For the text-containing cell, return its midpoint in [x, y] coordinate format. 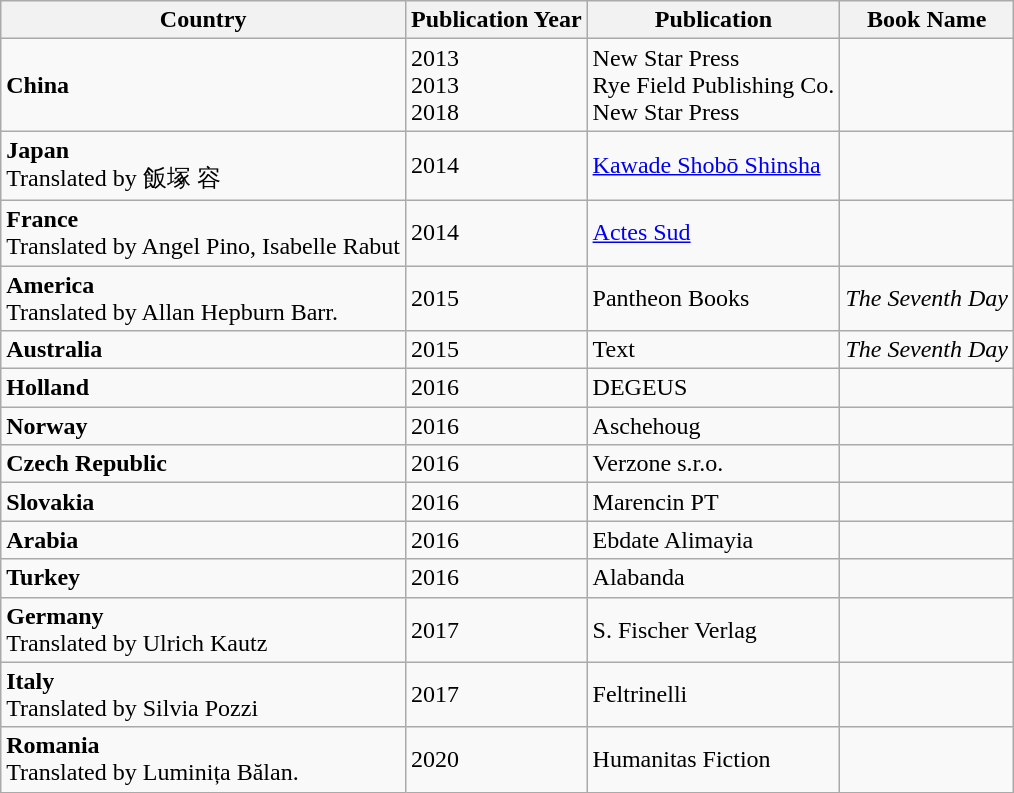
S. Fischer Verlag [714, 630]
201320132018 [497, 85]
Arabia [204, 540]
2020 [497, 760]
Holland [204, 388]
Slovakia [204, 502]
Verzone s.r.o. [714, 464]
Humanitas Fiction [714, 760]
Publication Year [497, 20]
AmericaTranslated by Allan Hepburn Barr. [204, 298]
Country [204, 20]
Text [714, 350]
Pantheon Books [714, 298]
New Star Press Rye Field Publishing Co. New Star Press [714, 85]
Australia [204, 350]
Book Name [927, 20]
DEGEUS [714, 388]
Aschehoug [714, 426]
GermanyTranslated by Ulrich Kautz [204, 630]
Turkey [204, 578]
Czech Republic [204, 464]
Norway [204, 426]
Alabanda [714, 578]
JapanTranslated by 飯塚 容 [204, 166]
Publication [714, 20]
Kawade Shobō Shinsha [714, 166]
Actes Sud [714, 232]
Feltrinelli [714, 694]
ItalyTranslated by Silvia Pozzi [204, 694]
FranceTranslated by Angel Pino, Isabelle Rabut [204, 232]
Ebdate Alimayia [714, 540]
RomaniaTranslated by Luminița Bălan. [204, 760]
Marencin PT [714, 502]
China [204, 85]
